Locate the cell with the specified text and output its (x, y) center coordinate. 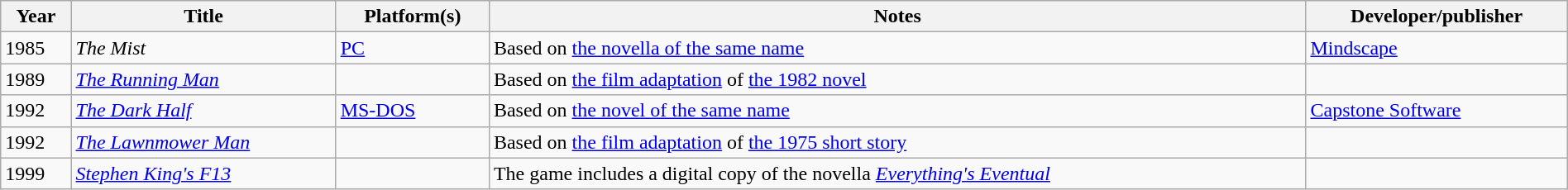
PC (412, 48)
The Mist (203, 48)
Based on the film adaptation of the 1982 novel (897, 79)
1999 (36, 173)
Year (36, 17)
The game includes a digital copy of the novella Everything's Eventual (897, 173)
Based on the novella of the same name (897, 48)
The Lawnmower Man (203, 142)
1989 (36, 79)
The Dark Half (203, 111)
MS-DOS (412, 111)
Stephen King's F13 (203, 173)
Notes (897, 17)
Platform(s) (412, 17)
Title (203, 17)
1985 (36, 48)
Developer/publisher (1437, 17)
The Running Man (203, 79)
Capstone Software (1437, 111)
Mindscape (1437, 48)
Based on the film adaptation of the 1975 short story (897, 142)
Based on the novel of the same name (897, 111)
